Return the (x, y) coordinate for the center point of the cell that contains the specified text.  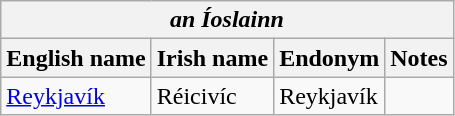
an Íoslainn (227, 20)
English name (76, 58)
Irish name (212, 58)
Endonym (330, 58)
Notes (419, 58)
Réicivíc (212, 96)
